Scan for the cell matching the given text and deliver its (X, Y) coordinate at center. 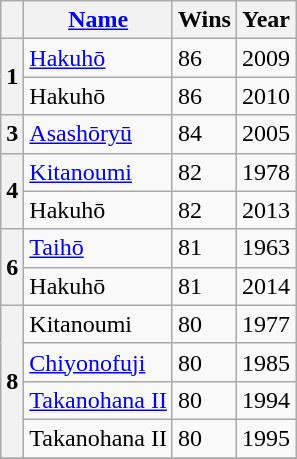
1994 (266, 400)
8 (12, 381)
Taihō (98, 248)
1995 (266, 438)
1985 (266, 362)
Name (98, 20)
Year (266, 20)
84 (204, 134)
6 (12, 267)
Wins (204, 20)
1 (12, 77)
4 (12, 191)
2013 (266, 210)
Chiyonofuji (98, 362)
2014 (266, 286)
3 (12, 134)
1978 (266, 172)
Asashōryū (98, 134)
2005 (266, 134)
1977 (266, 324)
2010 (266, 96)
2009 (266, 58)
1963 (266, 248)
